From the cell containing the given text, extract its center point as [X, Y] coordinate. 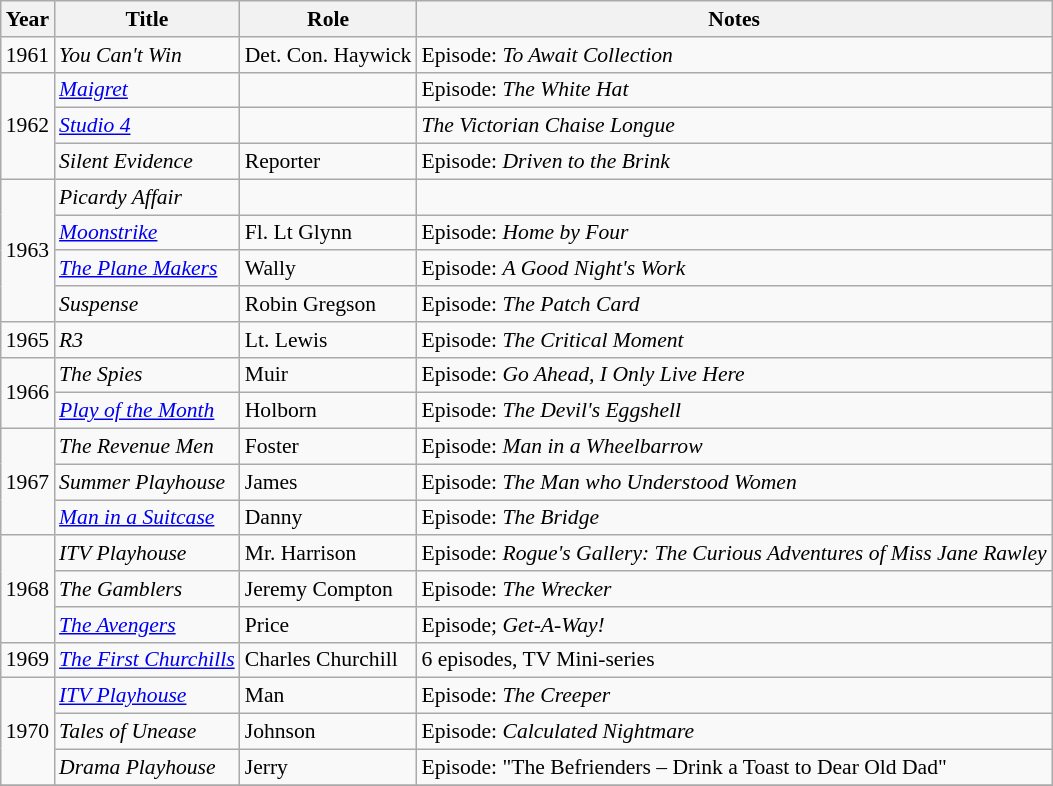
Episode: The Creeper [734, 696]
Episode: Calculated Nightmare [734, 732]
1968 [28, 590]
You Can't Win [147, 55]
The Plane Makers [147, 269]
The Spies [147, 375]
1963 [28, 250]
The Revenue Men [147, 447]
Studio 4 [147, 126]
Episode: Driven to the Brink [734, 162]
Summer Playhouse [147, 482]
6 episodes, TV Mini-series [734, 660]
Episode: The Bridge [734, 518]
Price [328, 625]
Episode: The Patch Card [734, 304]
Charles Churchill [328, 660]
Picardy Affair [147, 197]
Jerry [328, 767]
Tales of Unease [147, 732]
1965 [28, 340]
Johnson [328, 732]
Mr. Harrison [328, 554]
Role [328, 19]
Episode: The Wrecker [734, 589]
1961 [28, 55]
The Avengers [147, 625]
Maigret [147, 90]
Title [147, 19]
Episode: "The Befrienders – Drink a Toast to Dear Old Dad" [734, 767]
Year [28, 19]
Play of the Month [147, 411]
Det. Con. Haywick [328, 55]
Holborn [328, 411]
Foster [328, 447]
Episode: Home by Four [734, 233]
Episode: A Good Night's Work [734, 269]
The First Churchills [147, 660]
Notes [734, 19]
James [328, 482]
Episode: Man in a Wheelbarrow [734, 447]
Drama Playhouse [147, 767]
Moonstrike [147, 233]
1967 [28, 482]
The Victorian Chaise Longue [734, 126]
Muir [328, 375]
Man [328, 696]
1966 [28, 392]
Man in a Suitcase [147, 518]
Lt. Lewis [328, 340]
Episode: To Await Collection [734, 55]
Suspense [147, 304]
Reporter [328, 162]
Episode; Get-A-Way! [734, 625]
The Gamblers [147, 589]
R3 [147, 340]
Danny [328, 518]
Fl. Lt Glynn [328, 233]
Episode: The Devil's Eggshell [734, 411]
Jeremy Compton [328, 589]
Episode: The Man who Understood Women [734, 482]
1969 [28, 660]
Wally [328, 269]
Episode: The Critical Moment [734, 340]
Episode: The White Hat [734, 90]
Silent Evidence [147, 162]
Episode: Rogue's Gallery: The Curious Adventures of Miss Jane Rawley [734, 554]
1962 [28, 126]
1970 [28, 732]
Episode: Go Ahead, I Only Live Here [734, 375]
Robin Gregson [328, 304]
